Extract the [x, y] coordinate from the center of the cell holding the provided text.  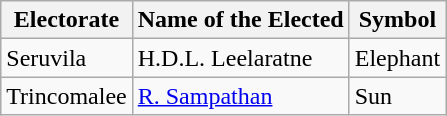
Seruvila [66, 58]
Elephant [397, 58]
Electorate [66, 20]
Name of the Elected [240, 20]
R. Sampathan [240, 96]
H.D.L. Leelaratne [240, 58]
Symbol [397, 20]
Sun [397, 96]
Trincomalee [66, 96]
